Provide the (x, y) coordinate of the cell's center where the given text is located.  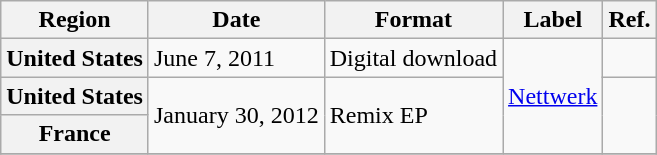
Region (75, 20)
Format (413, 20)
France (75, 134)
Nettwerk (553, 96)
June 7, 2011 (236, 58)
Ref. (630, 20)
Remix EP (413, 115)
Date (236, 20)
Digital download (413, 58)
Label (553, 20)
January 30, 2012 (236, 115)
